Return [X, Y] of the center of cell containing provided text 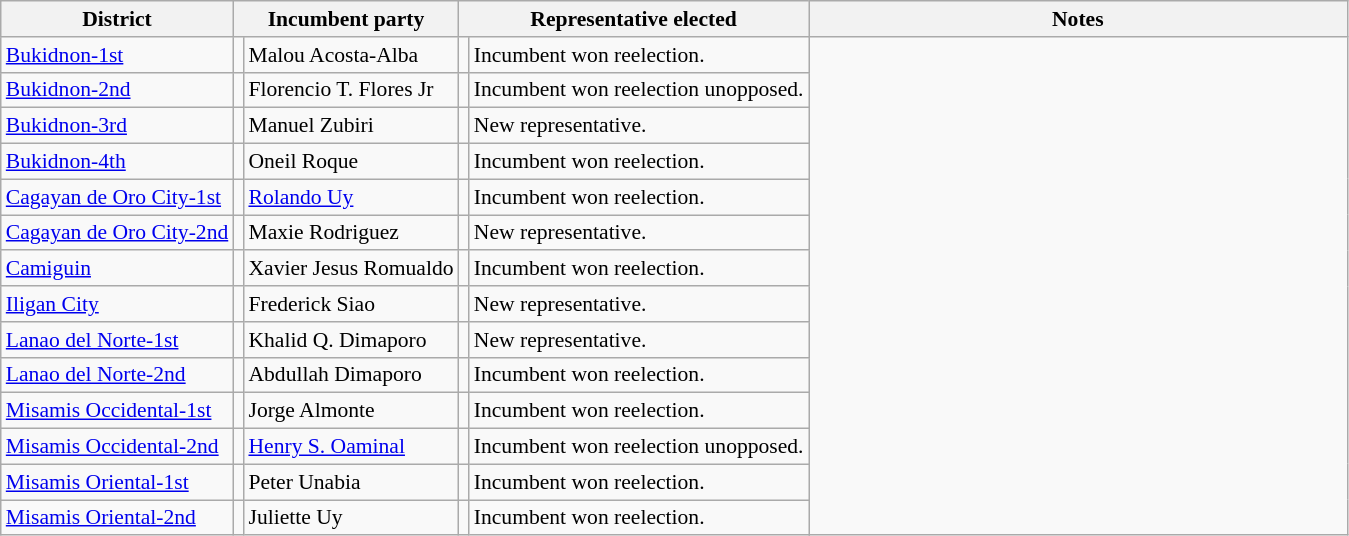
Rolando Uy [350, 197]
Camiguin [118, 269]
District [118, 19]
Notes [1078, 19]
Maxie Rodriguez [350, 233]
Henry S. Oaminal [350, 447]
Frederick Siao [350, 304]
Jorge Almonte [350, 411]
Juliette Uy [350, 518]
Abdullah Dimaporo [350, 375]
Lanao del Norte-1st [118, 340]
Bukidnon-3rd [118, 126]
Malou Acosta-Alba [350, 55]
Misamis Occidental-1st [118, 411]
Misamis Oriental-1st [118, 482]
Lanao del Norte-2nd [118, 375]
Misamis Oriental-2nd [118, 518]
Xavier Jesus Romualdo [350, 269]
Oneil Roque [350, 162]
Peter Unabia [350, 482]
Representative elected [634, 19]
Cagayan de Oro City-1st [118, 197]
Bukidnon-1st [118, 55]
Manuel Zubiri [350, 126]
Iligan City [118, 304]
Khalid Q. Dimaporo [350, 340]
Bukidnon-2nd [118, 90]
Bukidnon-4th [118, 162]
Misamis Occidental-2nd [118, 447]
Cagayan de Oro City-2nd [118, 233]
Florencio T. Flores Jr [350, 90]
Incumbent party [346, 19]
